Return [X, Y] of the center of cell containing provided text 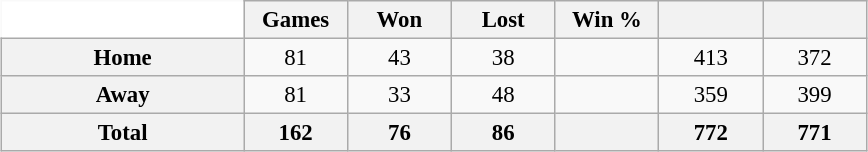
38 [503, 57]
771 [815, 133]
Won [399, 20]
Away [123, 95]
76 [399, 133]
359 [711, 95]
Home [123, 57]
162 [296, 133]
48 [503, 95]
Games [296, 20]
772 [711, 133]
413 [711, 57]
372 [815, 57]
Win % [607, 20]
399 [815, 95]
Total [123, 133]
86 [503, 133]
33 [399, 95]
Lost [503, 20]
43 [399, 57]
